Output the (x, y) coordinate of the center of the cell containing the given text.  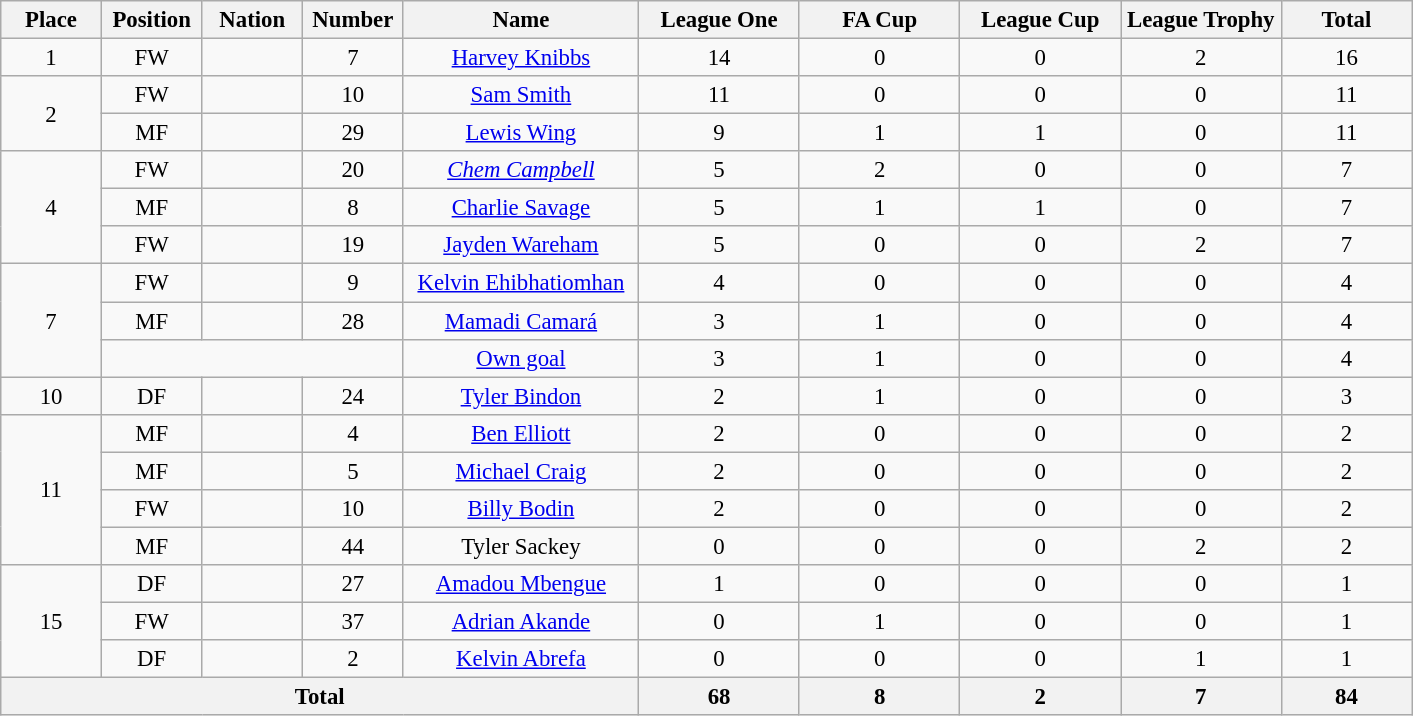
Name (521, 20)
44 (354, 546)
19 (354, 245)
League Trophy (1200, 20)
Place (52, 20)
27 (354, 584)
Chem Campbell (521, 170)
24 (354, 396)
Charlie Savage (521, 208)
Number (354, 20)
37 (354, 621)
20 (354, 170)
68 (720, 697)
Sam Smith (521, 95)
Jayden Wareham (521, 245)
League Cup (1040, 20)
Mamadi Camará (521, 321)
Position (152, 20)
Harvey Knibbs (521, 58)
28 (354, 321)
14 (720, 58)
84 (1346, 697)
Nation (252, 20)
Michael Craig (521, 471)
Tyler Bindon (521, 396)
Kelvin Abrefa (521, 659)
Ben Elliott (521, 433)
Lewis Wing (521, 133)
Amadou Mbengue (521, 584)
Own goal (521, 358)
15 (52, 622)
League One (720, 20)
Billy Bodin (521, 509)
Tyler Sackey (521, 546)
Adrian Akande (521, 621)
Kelvin Ehibhatiomhan (521, 283)
29 (354, 133)
16 (1346, 58)
FA Cup (880, 20)
